Detect which cell encompasses the target text, then output its [X, Y] center coordinate. 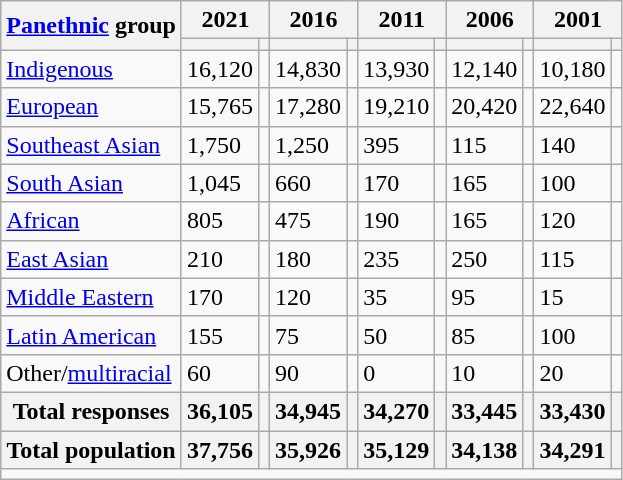
Middle Eastern [92, 297]
250 [484, 259]
10,180 [572, 69]
Indigenous [92, 69]
10 [484, 373]
34,945 [308, 411]
35,129 [396, 449]
Total population [92, 449]
34,270 [396, 411]
12,140 [484, 69]
2001 [578, 20]
15 [572, 297]
13,930 [396, 69]
90 [308, 373]
33,430 [572, 411]
2021 [225, 20]
34,138 [484, 449]
14,830 [308, 69]
50 [396, 335]
20,420 [484, 107]
2011 [402, 20]
60 [220, 373]
37,756 [220, 449]
190 [396, 221]
19,210 [396, 107]
15,765 [220, 107]
34,291 [572, 449]
95 [484, 297]
805 [220, 221]
1,750 [220, 145]
Total responses [92, 411]
1,045 [220, 183]
Panethnic group [92, 26]
16,120 [220, 69]
Other/multiracial [92, 373]
395 [396, 145]
22,640 [572, 107]
1,250 [308, 145]
2006 [490, 20]
South Asian [92, 183]
155 [220, 335]
0 [396, 373]
East Asian [92, 259]
African [92, 221]
660 [308, 183]
17,280 [308, 107]
475 [308, 221]
235 [396, 259]
85 [484, 335]
140 [572, 145]
35,926 [308, 449]
35 [396, 297]
Southeast Asian [92, 145]
210 [220, 259]
36,105 [220, 411]
20 [572, 373]
European [92, 107]
2016 [314, 20]
75 [308, 335]
33,445 [484, 411]
180 [308, 259]
Latin American [92, 335]
